Return the [X, Y] coordinate for the center point of the cell that contains the specified text.  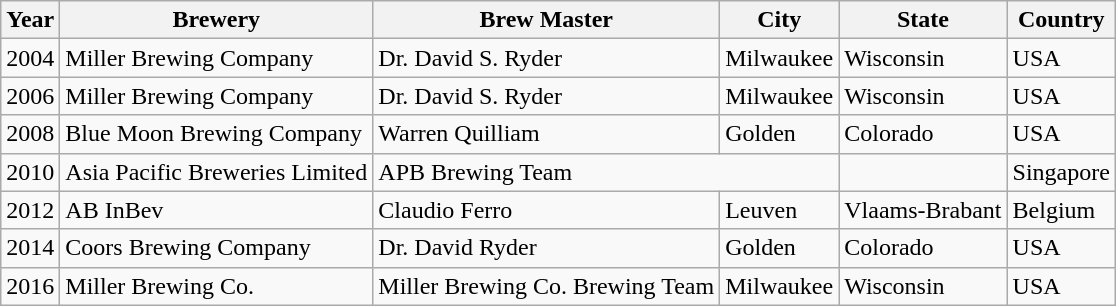
2010 [30, 172]
Miller Brewing Co. [216, 286]
Coors Brewing Company [216, 248]
Belgium [1061, 210]
Leuven [780, 210]
Miller Brewing Co. Brewing Team [546, 286]
2016 [30, 286]
Warren Quilliam [546, 134]
State [923, 20]
AB InBev [216, 210]
Asia Pacific Breweries Limited [216, 172]
Singapore [1061, 172]
Brewery [216, 20]
Dr. David Ryder [546, 248]
City [780, 20]
Claudio Ferro [546, 210]
2004 [30, 58]
Country [1061, 20]
Year [30, 20]
APB Brewing Team [606, 172]
2014 [30, 248]
2006 [30, 96]
Blue Moon Brewing Company [216, 134]
Brew Master [546, 20]
Vlaams-Brabant [923, 210]
2012 [30, 210]
2008 [30, 134]
